For the text-containing cell, return its midpoint in (x, y) coordinate format. 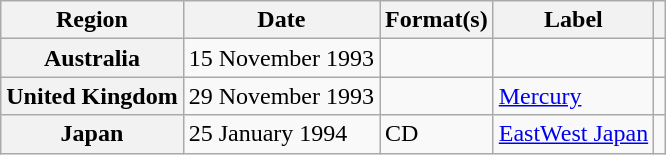
25 January 1994 (281, 134)
Label (573, 20)
Date (281, 20)
Format(s) (437, 20)
29 November 1993 (281, 96)
United Kingdom (92, 96)
Japan (92, 134)
EastWest Japan (573, 134)
Mercury (573, 96)
Region (92, 20)
CD (437, 134)
15 November 1993 (281, 58)
Australia (92, 58)
